Identify which cell holds the provided text, then report its [x, y] central coordinate. 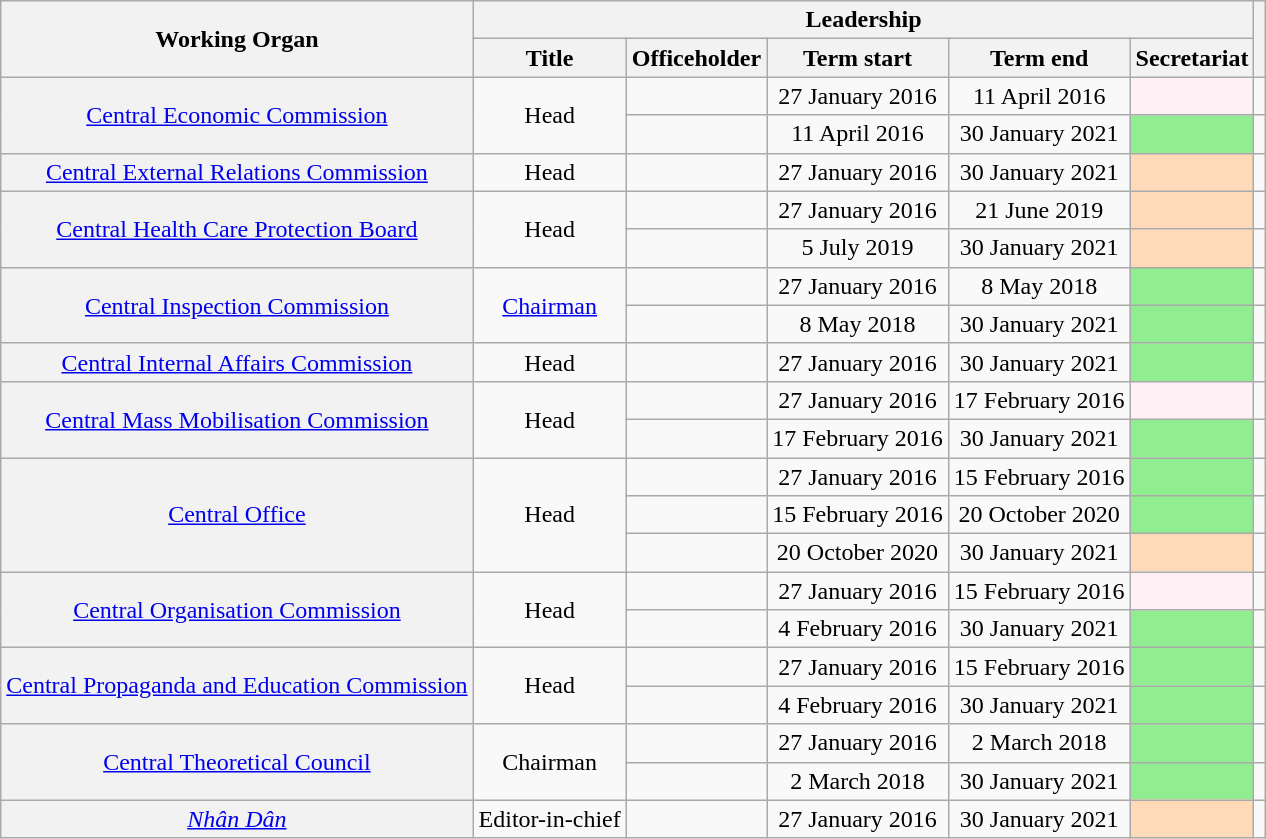
Central Economic Commission [237, 115]
Central Organisation Commission [237, 610]
Central Propaganda and Education Commission [237, 686]
Term end [1039, 58]
Central Theoretical Council [237, 762]
Leadership [864, 20]
Central Office [237, 515]
Working Organ [237, 39]
Central Inspection Commission [237, 305]
5 July 2019 [858, 248]
21 June 2019 [1039, 210]
Secretariat [1192, 58]
Central External Relations Commission [237, 172]
Title [550, 58]
Central Internal Affairs Commission [237, 362]
Term start [858, 58]
Central Mass Mobilisation Commission [237, 419]
Central Health Care Protection Board [237, 229]
Editor-in-chief [550, 819]
Officeholder [696, 58]
Nhân Dân [237, 819]
